Identify which cell holds the provided text, then report its [x, y] central coordinate. 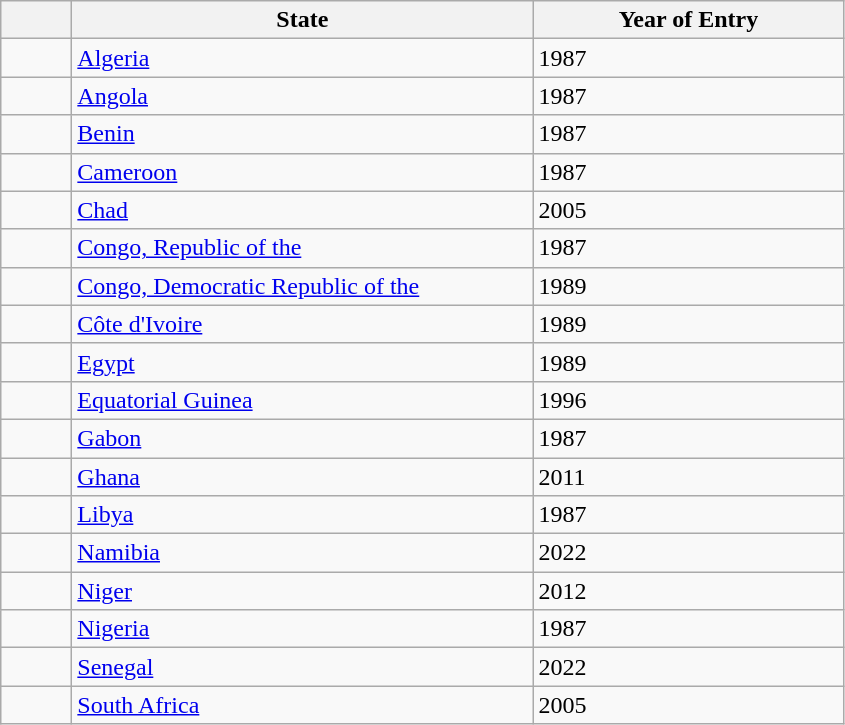
2012 [688, 591]
Libya [302, 515]
Chad [302, 210]
Year of Entry [688, 20]
Namibia [302, 553]
South Africa [302, 705]
Benin [302, 134]
Angola [302, 96]
Cameroon [302, 172]
Gabon [302, 438]
Congo, Republic of the [302, 248]
Senegal [302, 667]
State [302, 20]
Ghana [302, 477]
2011 [688, 477]
Côte d'Ivoire [302, 324]
Nigeria [302, 629]
Egypt [302, 362]
Algeria [302, 58]
Niger [302, 591]
Equatorial Guinea [302, 400]
1996 [688, 400]
Congo, Democratic Republic of the [302, 286]
